Pinpoint the cell where the given text exists, returning its [X, Y] midpoint coordinate. 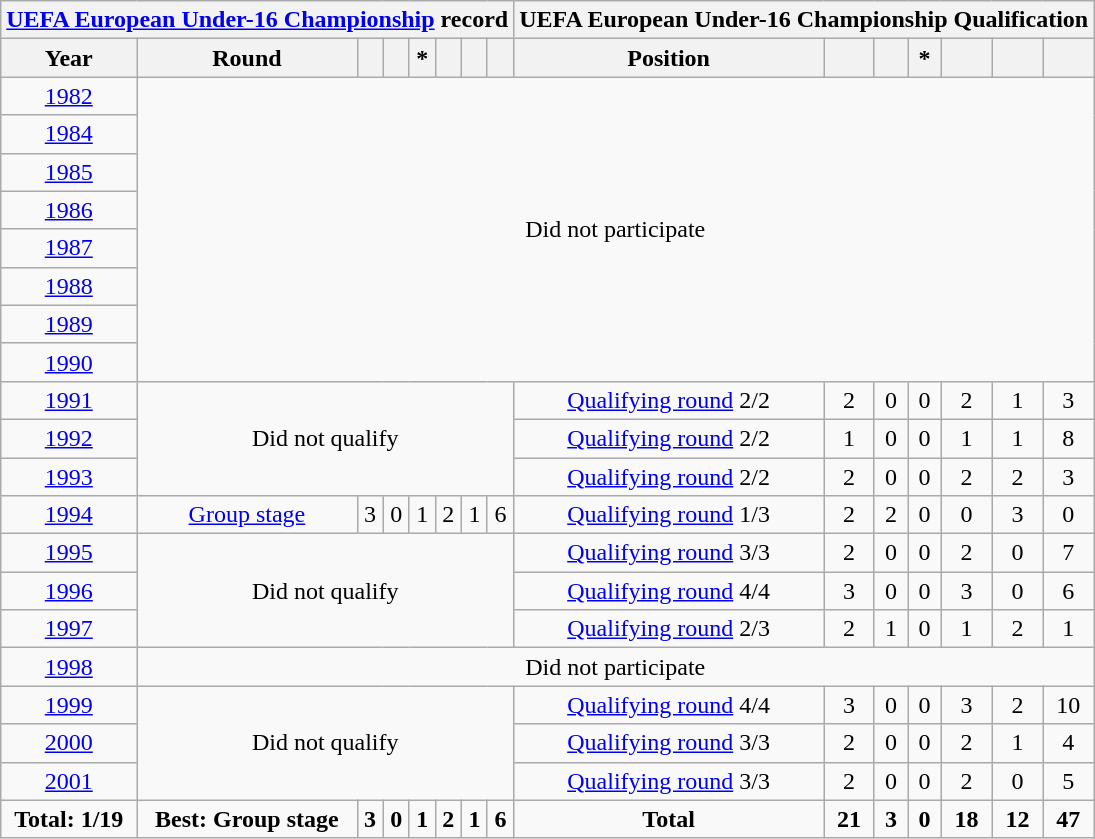
21 [850, 819]
1990 [69, 362]
1997 [69, 629]
5 [1068, 781]
Year [69, 58]
Best: Group stage [247, 819]
2001 [69, 781]
8 [1068, 438]
UEFA European Under-16 Championship Qualification [804, 20]
1987 [69, 248]
1995 [69, 553]
1998 [69, 667]
1984 [69, 134]
1992 [69, 438]
Qualifying round 1/3 [669, 515]
1982 [69, 96]
Qualifying round 2/3 [669, 629]
12 [1018, 819]
Total: 1/19 [69, 819]
Group stage [247, 515]
1986 [69, 210]
Position [669, 58]
UEFA European Under-16 Championship record [258, 20]
2000 [69, 743]
7 [1068, 553]
1989 [69, 324]
Total [669, 819]
1993 [69, 477]
1999 [69, 705]
47 [1068, 819]
1988 [69, 286]
1994 [69, 515]
4 [1068, 743]
10 [1068, 705]
1985 [69, 172]
1991 [69, 400]
Round [247, 58]
18 [966, 819]
1996 [69, 591]
